Scan for the cell matching the given text and deliver its [x, y] coordinate at center. 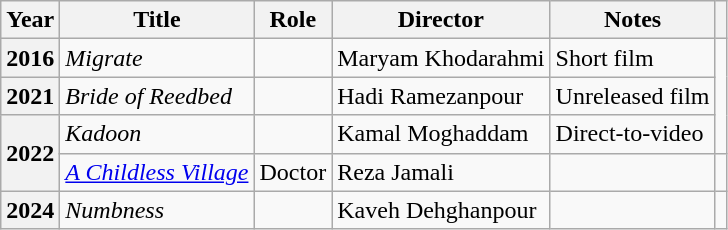
Director [441, 20]
Reza Jamali [441, 172]
Role [293, 20]
Title [157, 20]
Numbness [157, 210]
Direct-to-video [632, 134]
2021 [30, 96]
Kadoon [157, 134]
Hadi Ramezanpour [441, 96]
Bride of Reedbed [157, 96]
2022 [30, 153]
Kaveh Dehghanpour [441, 210]
Doctor [293, 172]
Year [30, 20]
2016 [30, 58]
Notes [632, 20]
Unreleased film [632, 96]
Migrate [157, 58]
Short film [632, 58]
Kamal Moghaddam [441, 134]
A Childless Village [157, 172]
Maryam Khodarahmi [441, 58]
2024 [30, 210]
